Capture the cell that displays the provided text and extract its [x, y] central coordinate. 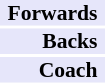
Forwards [52, 13]
Backs [52, 41]
Coach [52, 70]
